From the cell containing the given text, extract its center point as (X, Y) coordinate. 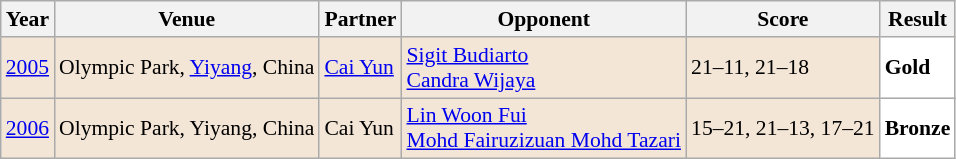
Year (28, 19)
Sigit Budiarto Candra Wijaya (544, 68)
Lin Woon Fui Mohd Fairuzizuan Mohd Tazari (544, 128)
Result (918, 19)
Partner (360, 19)
Bronze (918, 128)
2006 (28, 128)
2005 (28, 68)
Gold (918, 68)
15–21, 21–13, 17–21 (783, 128)
Opponent (544, 19)
21–11, 21–18 (783, 68)
Venue (186, 19)
Score (783, 19)
